Search for the cell housing the specified text and yield its (x, y) center coordinate. 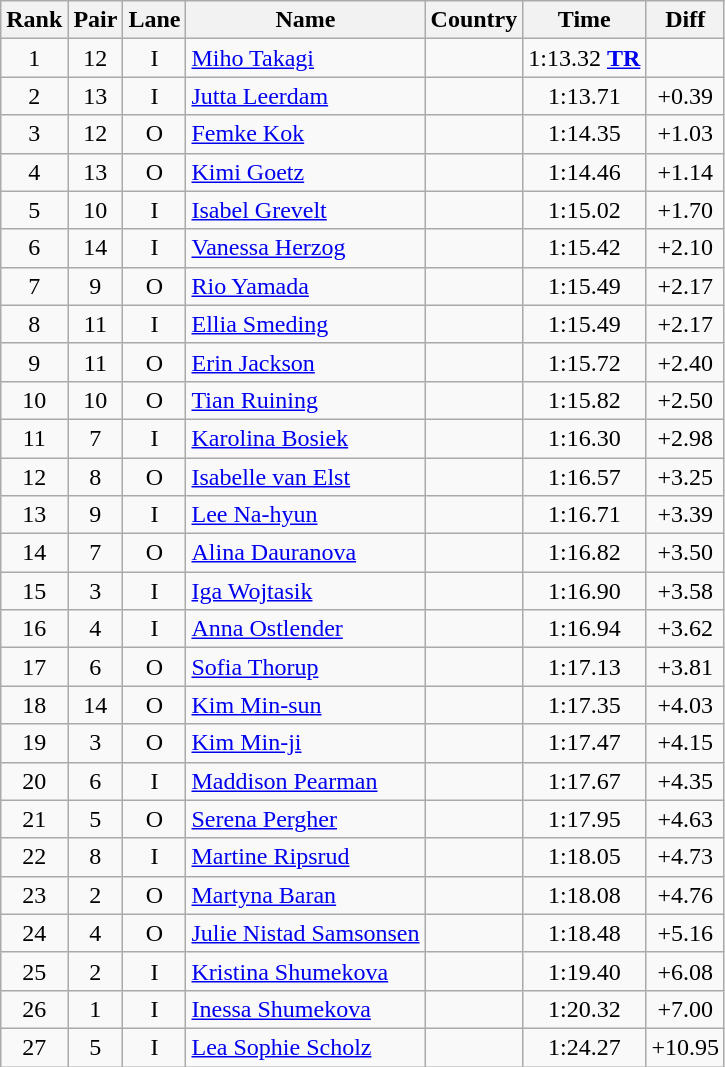
+3.58 (686, 591)
+3.25 (686, 477)
Kimi Goetz (306, 172)
1:13.71 (584, 96)
Alina Dauranova (306, 553)
24 (34, 933)
1:15.72 (584, 362)
+1.70 (686, 210)
1:14.35 (584, 134)
Rank (34, 20)
1:17.47 (584, 743)
Serena Pergher (306, 819)
1:15.02 (584, 210)
1:14.46 (584, 172)
Lee Na-hyun (306, 515)
1:19.40 (584, 971)
1:18.48 (584, 933)
+3.62 (686, 629)
+4.03 (686, 705)
Isabelle van Elst (306, 477)
Pair (96, 20)
+4.15 (686, 743)
Iga Wojtasik (306, 591)
Time (584, 20)
+4.73 (686, 857)
1:20.32 (584, 1009)
Martyna Baran (306, 895)
+3.81 (686, 667)
1:16.57 (584, 477)
Jutta Leerdam (306, 96)
Vanessa Herzog (306, 248)
+4.35 (686, 781)
21 (34, 819)
22 (34, 857)
Anna Ostlender (306, 629)
Kristina Shumekova (306, 971)
1:15.42 (584, 248)
Rio Yamada (306, 286)
16 (34, 629)
Kim Min-sun (306, 705)
20 (34, 781)
1:16.94 (584, 629)
1:17.13 (584, 667)
26 (34, 1009)
+4.76 (686, 895)
+6.08 (686, 971)
17 (34, 667)
+10.95 (686, 1047)
1:15.82 (584, 400)
+2.98 (686, 438)
1:17.95 (584, 819)
Country (474, 20)
1:13.32 TR (584, 58)
15 (34, 591)
Sofia Thorup (306, 667)
+7.00 (686, 1009)
1:24.27 (584, 1047)
1:16.30 (584, 438)
Karolina Bosiek (306, 438)
1:17.67 (584, 781)
+1.03 (686, 134)
Ellia Smeding (306, 324)
+0.39 (686, 96)
+3.50 (686, 553)
1:16.82 (584, 553)
1:16.71 (584, 515)
1:16.90 (584, 591)
Martine Ripsrud (306, 857)
+2.50 (686, 400)
1:18.05 (584, 857)
Lane (154, 20)
Tian Ruining (306, 400)
+3.39 (686, 515)
1:17.35 (584, 705)
Miho Takagi (306, 58)
Inessa Shumekova (306, 1009)
Femke Kok (306, 134)
Julie Nistad Samsonsen (306, 933)
+2.40 (686, 362)
23 (34, 895)
18 (34, 705)
+5.16 (686, 933)
+2.10 (686, 248)
+1.14 (686, 172)
Kim Min-ji (306, 743)
+4.63 (686, 819)
Lea Sophie Scholz (306, 1047)
Isabel Grevelt (306, 210)
Erin Jackson (306, 362)
25 (34, 971)
Name (306, 20)
19 (34, 743)
Diff (686, 20)
27 (34, 1047)
1:18.08 (584, 895)
Maddison Pearman (306, 781)
